Capture the cell that displays the provided text and extract its (X, Y) central coordinate. 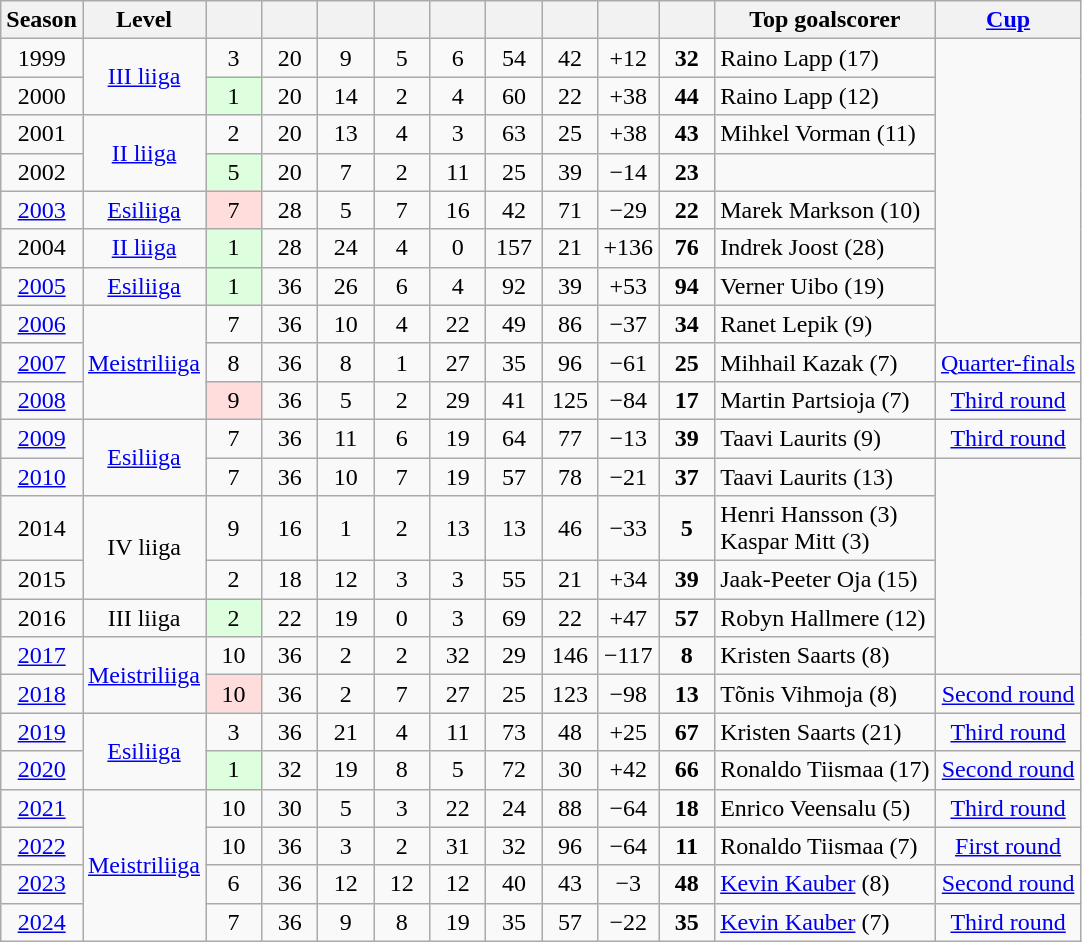
−29 (628, 210)
−84 (628, 400)
Marek Markson (10) (825, 210)
2000 (42, 96)
Ranet Lepik (9) (825, 324)
Kristen Saarts (21) (825, 732)
2023 (42, 884)
2005 (42, 286)
92 (514, 286)
Level (144, 20)
Mihkel Vorman (11) (825, 134)
Quarter-finals (1008, 362)
2014 (42, 528)
+25 (628, 732)
34 (687, 324)
60 (514, 96)
Taavi Laurits (9) (825, 438)
Cup (1008, 20)
2018 (42, 694)
Season (42, 20)
Robyn Hallmere (12) (825, 618)
31 (458, 846)
2008 (42, 400)
14 (346, 96)
−117 (628, 656)
64 (514, 438)
2024 (42, 922)
26 (346, 286)
71 (570, 210)
69 (514, 618)
2003 (42, 210)
−33 (628, 528)
63 (514, 134)
IV liiga (144, 548)
2020 (42, 770)
Jaak-Peeter Oja (15) (825, 580)
−14 (628, 172)
78 (570, 477)
2022 (42, 846)
2001 (42, 134)
2015 (42, 580)
77 (570, 438)
Tõnis Vihmoja (8) (825, 694)
−22 (628, 922)
+47 (628, 618)
2004 (42, 248)
First round (1008, 846)
72 (514, 770)
76 (687, 248)
23 (687, 172)
2002 (42, 172)
+136 (628, 248)
73 (514, 732)
Indrek Joost (28) (825, 248)
Top goalscorer (825, 20)
2007 (42, 362)
−37 (628, 324)
2019 (42, 732)
49 (514, 324)
Raino Lapp (12) (825, 96)
+34 (628, 580)
44 (687, 96)
Enrico Veensalu (5) (825, 808)
−61 (628, 362)
Kristen Saarts (8) (825, 656)
2017 (42, 656)
37 (687, 477)
146 (570, 656)
67 (687, 732)
55 (514, 580)
46 (570, 528)
2006 (42, 324)
125 (570, 400)
2021 (42, 808)
86 (570, 324)
−3 (628, 884)
−98 (628, 694)
+12 (628, 58)
17 (687, 400)
Ronaldo Tiismaa (17) (825, 770)
Verner Uibo (19) (825, 286)
Martin Partsioja (7) (825, 400)
+42 (628, 770)
157 (514, 248)
Raino Lapp (17) (825, 58)
2016 (42, 618)
66 (687, 770)
+53 (628, 286)
54 (514, 58)
2010 (42, 477)
−21 (628, 477)
Ronaldo Tiismaa (7) (825, 846)
41 (514, 400)
−13 (628, 438)
2009 (42, 438)
123 (570, 694)
88 (570, 808)
Henri Hansson (3) Kaspar Mitt (3) (825, 528)
40 (514, 884)
1999 (42, 58)
94 (687, 286)
Taavi Laurits (13) (825, 477)
Mihhail Kazak (7) (825, 362)
Kevin Kauber (7) (825, 922)
Kevin Kauber (8) (825, 884)
